Capture the cell that displays the provided text and extract its [X, Y] central coordinate. 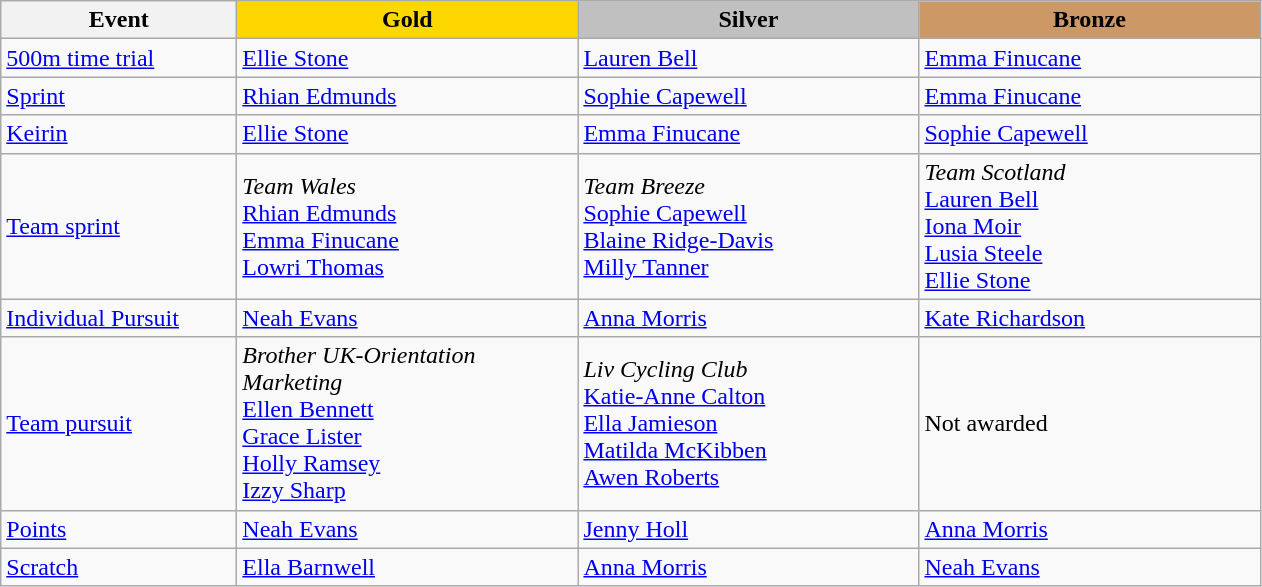
Event [119, 20]
Ella Barnwell [408, 567]
Team WalesRhian EdmundsEmma FinucaneLowri Thomas [408, 226]
Brother UK-Orientation MarketingEllen BennettGrace ListerHolly RamseyIzzy Sharp [408, 424]
Team sprint [119, 226]
Points [119, 529]
Team ScotlandLauren BellIona MoirLusia SteeleEllie Stone [1090, 226]
Bronze [1090, 20]
Team pursuit [119, 424]
Lauren Bell [748, 58]
Keirin [119, 134]
Rhian Edmunds [408, 96]
Liv Cycling ClubKatie-Anne CaltonElla JamiesonMatilda McKibbenAwen Roberts [748, 424]
Jenny Holl [748, 529]
Gold [408, 20]
Individual Pursuit [119, 318]
Sprint [119, 96]
Scratch [119, 567]
Team BreezeSophie CapewellBlaine Ridge-DavisMilly Tanner [748, 226]
Not awarded [1090, 424]
Kate Richardson [1090, 318]
500m time trial [119, 58]
Silver [748, 20]
